Find where the given text appears and provide that cell's center as [X, Y] coordinate. 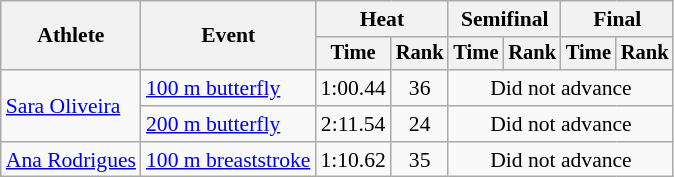
1:00.44 [352, 88]
Sara Oliveira [71, 106]
2:11.54 [352, 124]
Semifinal [504, 19]
100 m butterfly [228, 88]
36 [420, 88]
Athlete [71, 36]
Final [617, 19]
200 m butterfly [228, 124]
Event [228, 36]
24 [420, 124]
Heat [382, 19]
